Output the (X, Y) coordinate of the center of the cell containing the given text.  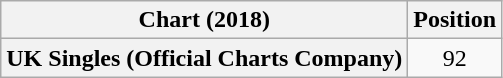
Position (455, 20)
UK Singles (Official Charts Company) (204, 58)
Chart (2018) (204, 20)
92 (455, 58)
